Identify which cell holds the provided text, then report its (x, y) central coordinate. 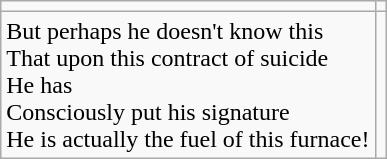
But perhaps he doesn't know thisThat upon this contract of suicideHe hasConsciously put his signatureHe is actually the fuel of this furnace! (188, 85)
